Return (x, y) of the center of cell containing provided text 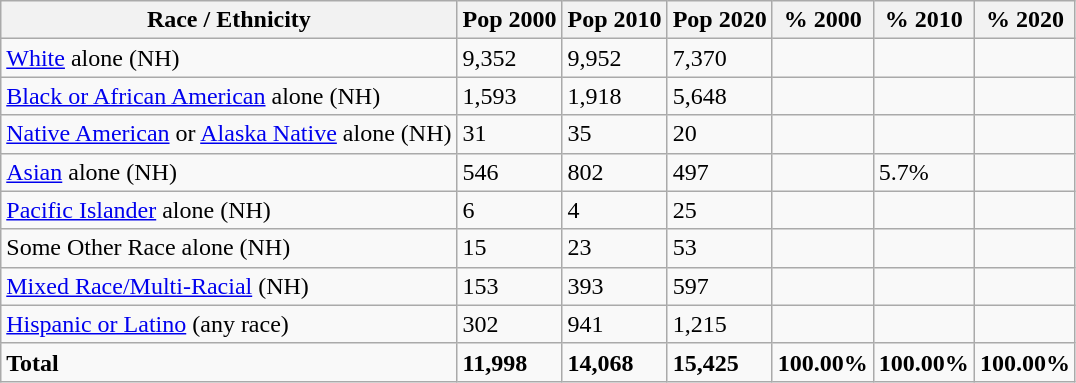
23 (614, 248)
53 (720, 248)
Pacific Islander alone (NH) (229, 210)
% 2010 (924, 20)
% 2000 (822, 20)
White alone (NH) (229, 58)
6 (510, 210)
Some Other Race alone (NH) (229, 248)
Pop 2010 (614, 20)
5,648 (720, 96)
802 (614, 172)
393 (614, 286)
Pop 2000 (510, 20)
497 (720, 172)
1,215 (720, 324)
153 (510, 286)
Hispanic or Latino (any race) (229, 324)
35 (614, 134)
Asian alone (NH) (229, 172)
941 (614, 324)
Race / Ethnicity (229, 20)
302 (510, 324)
9,352 (510, 58)
20 (720, 134)
31 (510, 134)
597 (720, 286)
25 (720, 210)
4 (614, 210)
11,998 (510, 362)
Mixed Race/Multi-Racial (NH) (229, 286)
546 (510, 172)
Black or African American alone (NH) (229, 96)
Pop 2020 (720, 20)
15 (510, 248)
14,068 (614, 362)
% 2020 (1024, 20)
Native American or Alaska Native alone (NH) (229, 134)
9,952 (614, 58)
15,425 (720, 362)
1,918 (614, 96)
1,593 (510, 96)
Total (229, 362)
7,370 (720, 58)
5.7% (924, 172)
